Extract the [x, y] coordinate from the center of the cell holding the provided text.  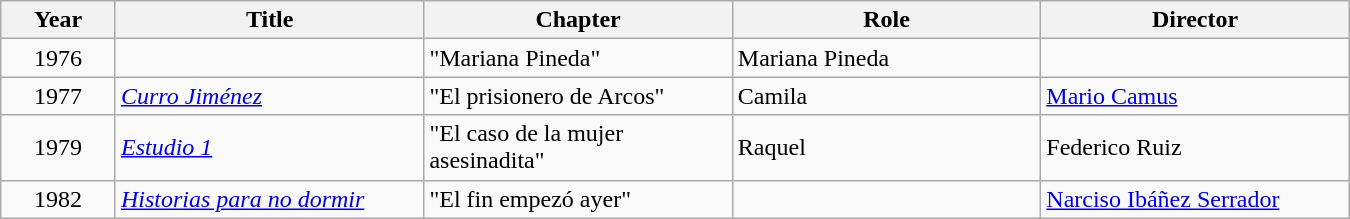
1976 [58, 58]
Federico Ruiz [1195, 148]
Role [886, 20]
Narciso Ibáñez Serrador [1195, 199]
"El prisionero de Arcos" [578, 96]
Title [269, 20]
Historias para no dormir [269, 199]
"El fin empezó ayer" [578, 199]
1982 [58, 199]
Director [1195, 20]
Mariana Pineda [886, 58]
Curro Jiménez [269, 96]
Chapter [578, 20]
1979 [58, 148]
Camila [886, 96]
"Mariana Pineda" [578, 58]
Estudio 1 [269, 148]
Mario Camus [1195, 96]
1977 [58, 96]
"El caso de la mujer asesinadita" [578, 148]
Year [58, 20]
Raquel [886, 148]
